Extract the (X, Y) coordinate from the center of the cell holding the provided text.  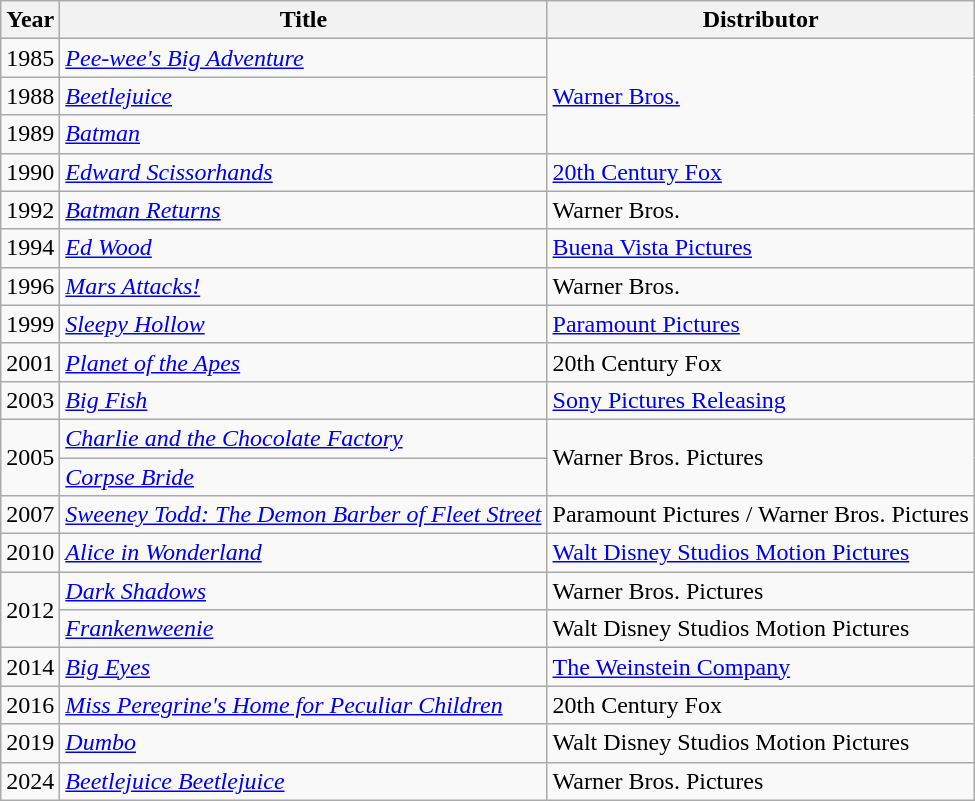
2012 (30, 610)
Edward Scissorhands (304, 172)
1985 (30, 58)
Paramount Pictures / Warner Bros. Pictures (760, 515)
Dark Shadows (304, 591)
1996 (30, 286)
Corpse Bride (304, 477)
Big Fish (304, 400)
Batman Returns (304, 210)
Beetlejuice (304, 96)
Charlie and the Chocolate Factory (304, 438)
1988 (30, 96)
2003 (30, 400)
Year (30, 20)
Buena Vista Pictures (760, 248)
1989 (30, 134)
2010 (30, 553)
1999 (30, 324)
2024 (30, 781)
Ed Wood (304, 248)
2016 (30, 705)
2007 (30, 515)
Pee-wee's Big Adventure (304, 58)
Frankenweenie (304, 629)
Title (304, 20)
The Weinstein Company (760, 667)
Paramount Pictures (760, 324)
Big Eyes (304, 667)
Batman (304, 134)
2019 (30, 743)
Dumbo (304, 743)
Mars Attacks! (304, 286)
1994 (30, 248)
Miss Peregrine's Home for Peculiar Children (304, 705)
2001 (30, 362)
1990 (30, 172)
Beetlejuice Beetlejuice (304, 781)
Sweeney Todd: The Demon Barber of Fleet Street (304, 515)
2005 (30, 457)
Alice in Wonderland (304, 553)
Planet of the Apes (304, 362)
2014 (30, 667)
Distributor (760, 20)
Sony Pictures Releasing (760, 400)
1992 (30, 210)
Sleepy Hollow (304, 324)
